Return [X, Y] of the center of cell containing provided text 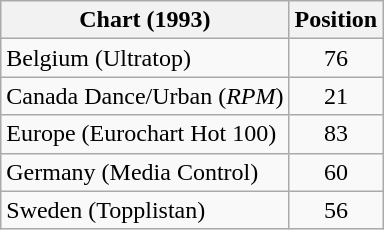
60 [336, 172]
83 [336, 134]
Belgium (Ultratop) [145, 58]
Position [336, 20]
Canada Dance/Urban (RPM) [145, 96]
Chart (1993) [145, 20]
Germany (Media Control) [145, 172]
Sweden (Topplistan) [145, 210]
Europe (Eurochart Hot 100) [145, 134]
56 [336, 210]
21 [336, 96]
76 [336, 58]
